From the cell containing the given text, extract its center point as [x, y] coordinate. 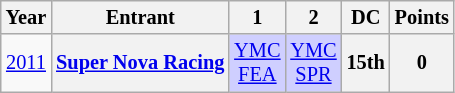
YMCSPR [313, 63]
DC [366, 17]
15th [366, 63]
1 [257, 17]
2 [313, 17]
YMCFEA [257, 63]
2011 [26, 63]
Year [26, 17]
0 [422, 63]
Entrant [140, 17]
Super Nova Racing [140, 63]
Points [422, 17]
